Extract the (X, Y) coordinate from the center of the cell holding the provided text.  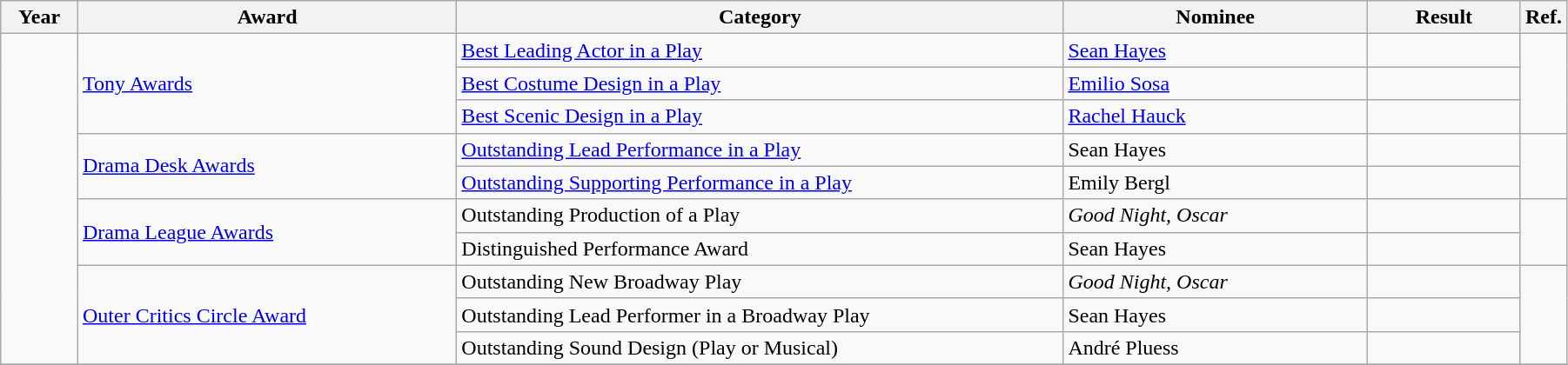
Outer Critics Circle Award (266, 315)
Outstanding Supporting Performance in a Play (761, 182)
Outstanding New Broadway Play (761, 282)
Year (40, 17)
Distinguished Performance Award (761, 249)
Outstanding Lead Performance in a Play (761, 149)
Rachel Hauck (1216, 116)
Result (1444, 17)
Emilio Sosa (1216, 83)
Best Leading Actor in a Play (761, 50)
Nominee (1216, 17)
Tony Awards (266, 83)
Award (266, 17)
Outstanding Sound Design (Play or Musical) (761, 348)
Drama Desk Awards (266, 166)
Category (761, 17)
Outstanding Lead Performer in a Broadway Play (761, 315)
Drama League Awards (266, 232)
Emily Bergl (1216, 182)
Best Scenic Design in a Play (761, 116)
Ref. (1544, 17)
Outstanding Production of a Play (761, 216)
André Pluess (1216, 348)
Best Costume Design in a Play (761, 83)
